Detect which cell encompasses the target text, then output its [X, Y] center coordinate. 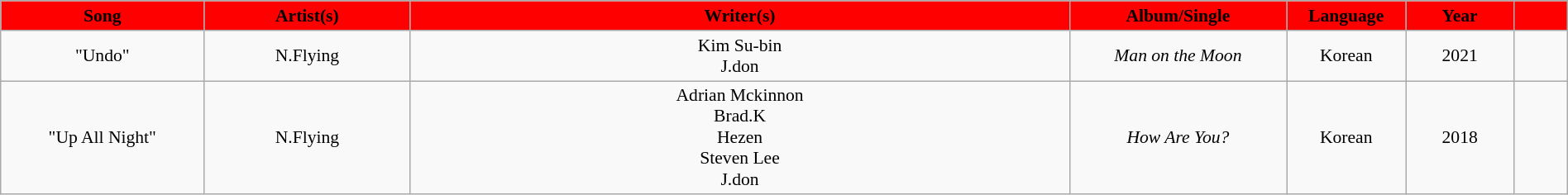
Writer(s) [739, 16]
Adrian Mckinnon Brad.K Hezen Steven Lee J.don [739, 138]
Man on the Moon [1178, 55]
2021 [1460, 55]
Kim Su-bin J.don [739, 55]
Song [103, 16]
Album/Single [1178, 16]
"Up All Night" [103, 138]
Artist(s) [308, 16]
Language [1346, 16]
How Are You? [1178, 138]
Year [1460, 16]
2018 [1460, 138]
"Undo" [103, 55]
